Extract the (x, y) coordinate from the center of the cell holding the provided text.  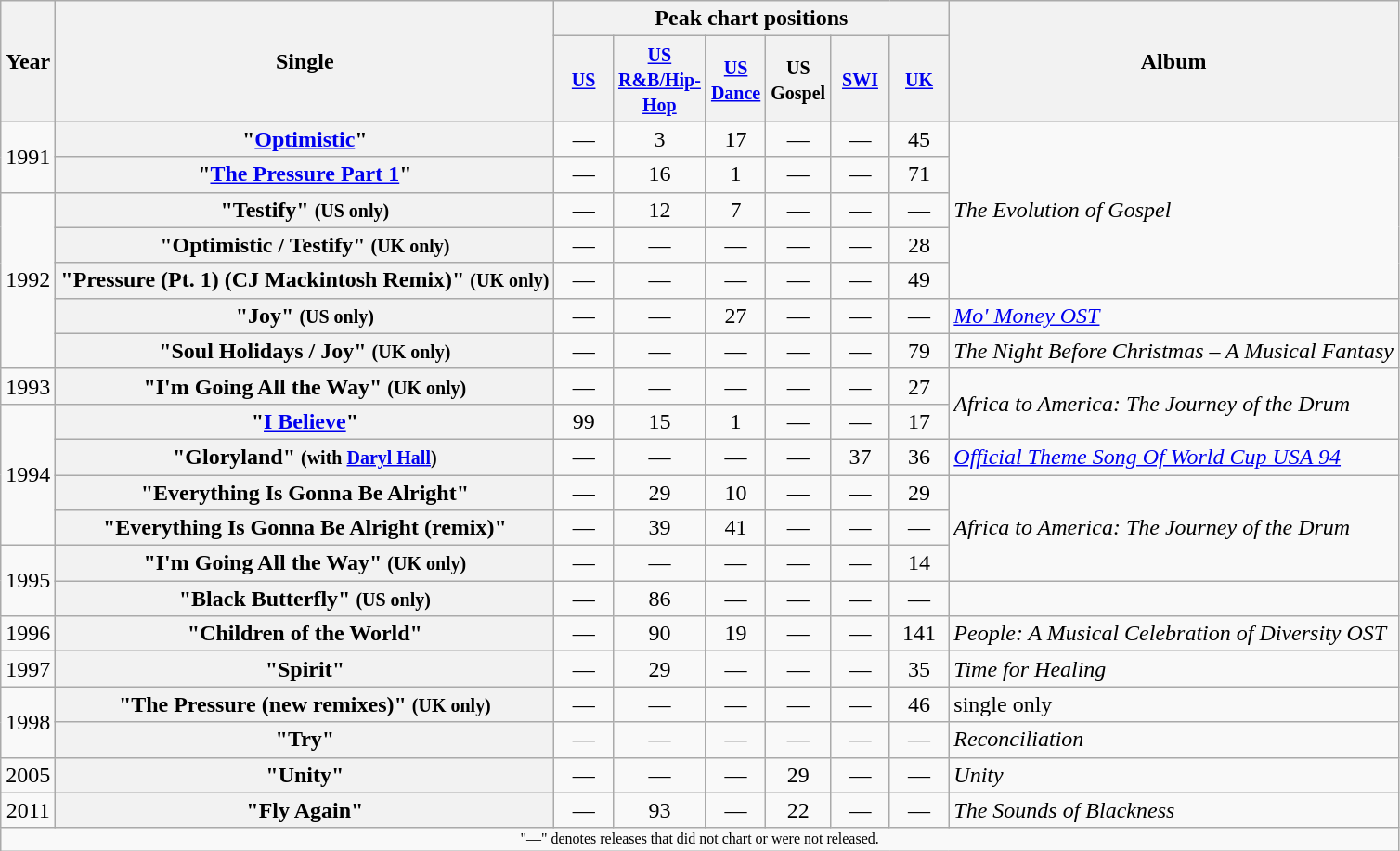
"Try" (305, 740)
Peak chart positions (752, 19)
US R&B/Hip-Hop (659, 79)
46 (919, 704)
UK (919, 79)
"Testify" (US only) (305, 210)
14 (919, 563)
"Fly Again" (305, 810)
Official Theme Song Of World Cup USA 94 (1173, 457)
3 (659, 139)
US (584, 79)
"Optimistic / Testify" (UK only) (305, 245)
Single (305, 61)
1992 (28, 280)
US Dance (735, 79)
49 (919, 280)
28 (919, 245)
The Evolution of Gospel (1173, 210)
90 (659, 634)
7 (735, 210)
"Everything Is Gonna Be Alright (remix)" (305, 528)
"The Pressure Part 1" (305, 174)
86 (659, 599)
People: A Musical Celebration of Diversity OST (1173, 634)
Unity (1173, 775)
Reconciliation (1173, 740)
1997 (28, 669)
Mo' Money OST (1173, 316)
"Soul Holidays / Joy" (UK only) (305, 351)
39 (659, 528)
141 (919, 634)
19 (735, 634)
"Gloryland" (with Daryl Hall) (305, 457)
"Children of the World" (305, 634)
10 (735, 493)
"The Pressure (new remixes)" (UK only) (305, 704)
71 (919, 174)
1994 (28, 474)
The Night Before Christmas – A Musical Fantasy (1173, 351)
"Everything Is Gonna Be Alright" (305, 493)
45 (919, 139)
15 (659, 421)
12 (659, 210)
Album (1173, 61)
SWI (861, 79)
"—" denotes releases that did not chart or were not released. (700, 839)
"Unity" (305, 775)
99 (584, 421)
2005 (28, 775)
single only (1173, 704)
Year (28, 61)
93 (659, 810)
41 (735, 528)
1993 (28, 386)
"Optimistic" (305, 139)
"Pressure (Pt. 1) (CJ Mackintosh Remix)" (UK only) (305, 280)
1996 (28, 634)
37 (861, 457)
The Sounds of Blackness (1173, 810)
22 (798, 810)
2011 (28, 810)
"I Believe" (305, 421)
Time for Healing (1173, 669)
35 (919, 669)
"Black Butterfly" (US only) (305, 599)
1995 (28, 581)
"Joy" (US only) (305, 316)
79 (919, 351)
1991 (28, 157)
"Spirit" (305, 669)
US Gospel (798, 79)
36 (919, 457)
1998 (28, 722)
16 (659, 174)
